Output the (X, Y) coordinate of the center of the cell containing the given text.  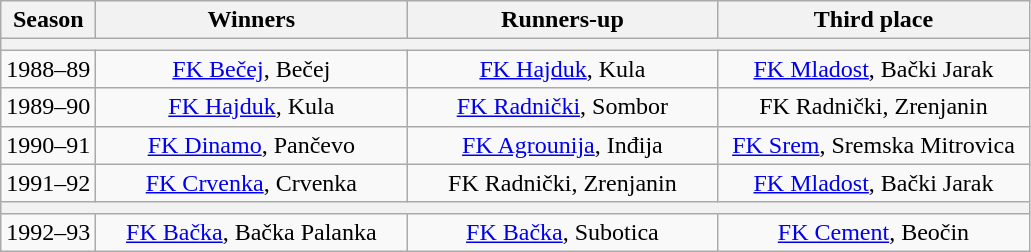
FK Dinamo, Pančevo (252, 145)
FK Cement, Beočin (874, 232)
1992–93 (48, 232)
1991–92 (48, 183)
FK Srem, Sremska Mitrovica (874, 145)
FK Bačka, Bačka Palanka (252, 232)
Runners-up (562, 20)
1989–90 (48, 107)
FK Agrounija, Inđija (562, 145)
Third place (874, 20)
FK Bečej, Bečej (252, 69)
Season (48, 20)
1990–91 (48, 145)
1988–89 (48, 69)
FK Crvenka, Crvenka (252, 183)
Winners (252, 20)
FK Radnički, Sombor (562, 107)
FK Bačka, Subotica (562, 232)
